From the cell containing the given text, extract its center point as [x, y] coordinate. 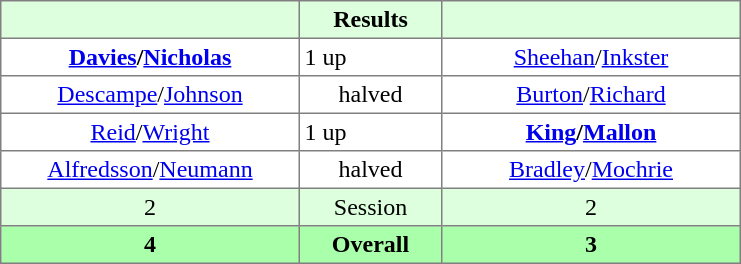
Results [370, 20]
Sheehan/Inkster [591, 57]
King/Mallon [591, 132]
Reid/Wright [150, 132]
Session [370, 207]
4 [150, 245]
Bradley/Mochrie [591, 170]
Davies/Nicholas [150, 57]
3 [591, 245]
Alfredsson/Neumann [150, 170]
Burton/Richard [591, 95]
Overall [370, 245]
Descampe/Johnson [150, 95]
